Pinpoint the cell where the given text exists, returning its [x, y] midpoint coordinate. 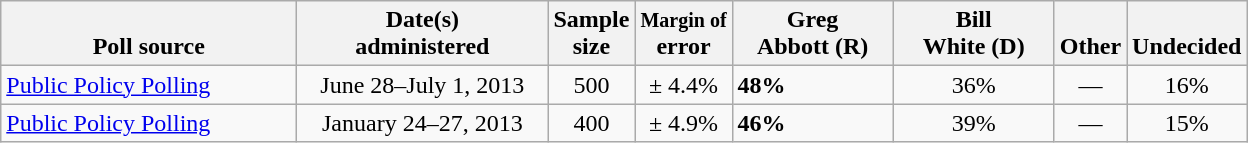
Date(s)administered [422, 34]
June 28–July 1, 2013 [422, 85]
GregAbbott (R) [812, 34]
16% [1187, 85]
15% [1187, 123]
± 4.4% [684, 85]
500 [592, 85]
400 [592, 123]
Poll source [149, 34]
Samplesize [592, 34]
39% [974, 123]
Other [1090, 34]
Undecided [1187, 34]
BillWhite (D) [974, 34]
± 4.9% [684, 123]
36% [974, 85]
46% [812, 123]
48% [812, 85]
January 24–27, 2013 [422, 123]
Margin oferror [684, 34]
